Return [X, Y] of the center of cell containing provided text 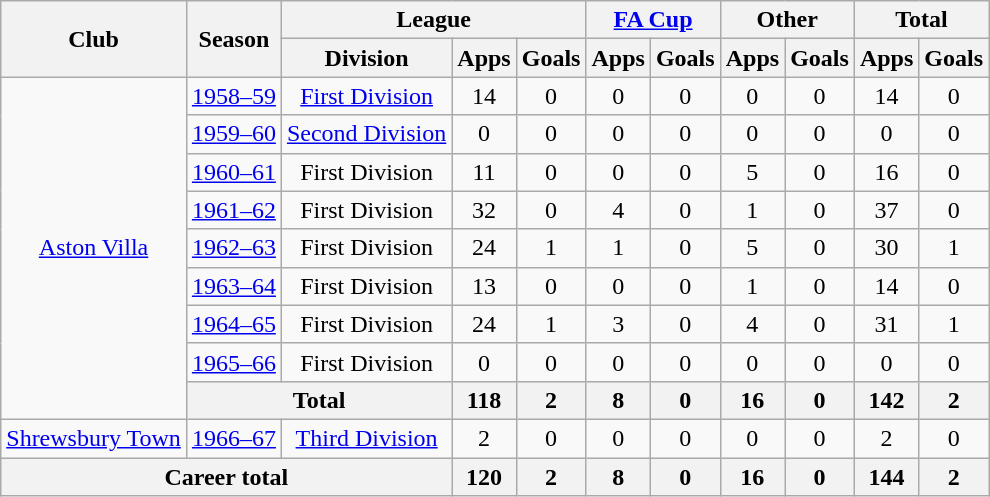
1964–65 [234, 324]
FA Cup [653, 20]
30 [886, 248]
Second Division [366, 134]
1961–62 [234, 210]
11 [484, 172]
1962–63 [234, 248]
1958–59 [234, 96]
31 [886, 324]
1966–67 [234, 438]
Division [366, 58]
1959–60 [234, 134]
1965–66 [234, 362]
Club [94, 39]
Other [787, 20]
144 [886, 477]
Season [234, 39]
Third Division [366, 438]
120 [484, 477]
1960–61 [234, 172]
37 [886, 210]
Shrewsbury Town [94, 438]
1963–64 [234, 286]
13 [484, 286]
Career total [226, 477]
League [434, 20]
3 [618, 324]
142 [886, 400]
118 [484, 400]
32 [484, 210]
Aston Villa [94, 248]
